Find where the given text appears and provide that cell's center as [X, Y] coordinate. 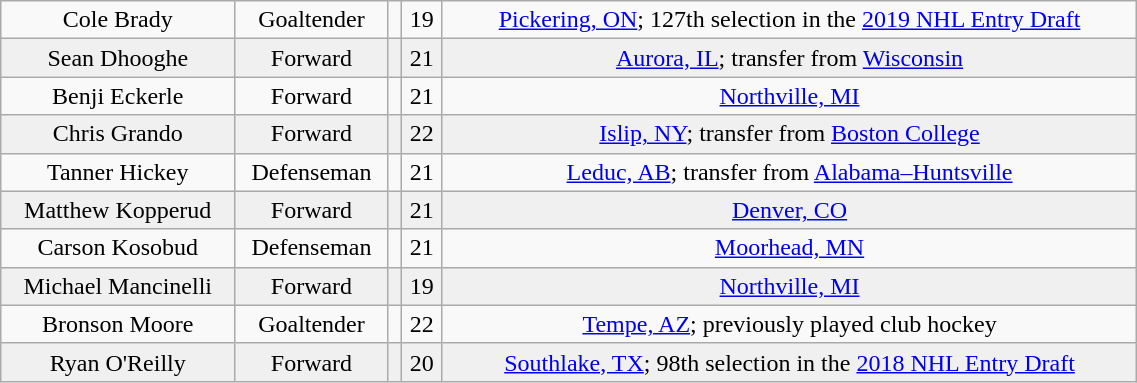
Tempe, AZ; previously played club hockey [790, 324]
Aurora, IL; transfer from Wisconsin [790, 58]
Ryan O'Reilly [118, 362]
Michael Mancinelli [118, 286]
20 [422, 362]
Cole Brady [118, 20]
Tanner Hickey [118, 172]
Southlake, TX; 98th selection in the 2018 NHL Entry Draft [790, 362]
Leduc, AB; transfer from Alabama–Huntsville [790, 172]
Matthew Kopperud [118, 210]
Chris Grando [118, 134]
Sean Dhooghe [118, 58]
Moorhead, MN [790, 248]
Islip, NY; transfer from Boston College [790, 134]
Carson Kosobud [118, 248]
Benji Eckerle [118, 96]
Bronson Moore [118, 324]
Pickering, ON; 127th selection in the 2019 NHL Entry Draft [790, 20]
Denver, CO [790, 210]
